Identify which cell holds the provided text, then report its [x, y] central coordinate. 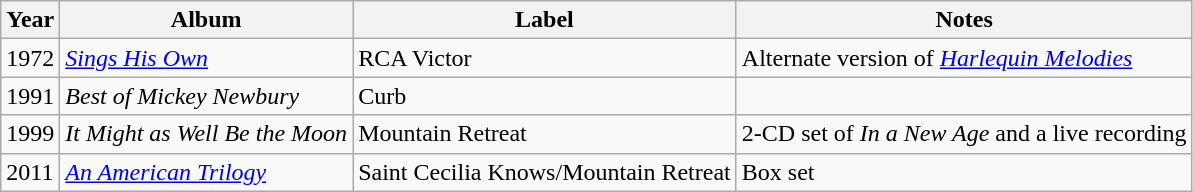
1972 [30, 58]
Label [545, 20]
1991 [30, 96]
It Might as Well Be the Moon [206, 134]
An American Trilogy [206, 172]
Year [30, 20]
Best of Mickey Newbury [206, 96]
Curb [545, 96]
RCA Victor [545, 58]
2-CD set of In a New Age and a live recording [964, 134]
Mountain Retreat [545, 134]
Notes [964, 20]
Saint Cecilia Knows/Mountain Retreat [545, 172]
Sings His Own [206, 58]
2011 [30, 172]
Album [206, 20]
1999 [30, 134]
Alternate version of Harlequin Melodies [964, 58]
Box set [964, 172]
